Locate the cell with the specified text and output its (X, Y) center coordinate. 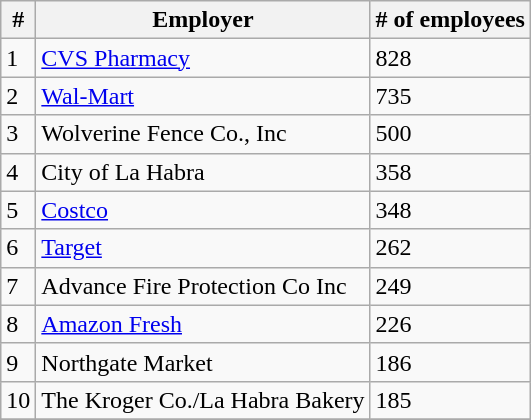
# (18, 20)
249 (450, 286)
The Kroger Co./La Habra Bakery (203, 400)
Costco (203, 210)
1 (18, 58)
348 (450, 210)
2 (18, 96)
500 (450, 134)
City of La Habra (203, 172)
262 (450, 248)
Employer (203, 20)
4 (18, 172)
Northgate Market (203, 362)
358 (450, 172)
Amazon Fresh (203, 324)
Target (203, 248)
10 (18, 400)
6 (18, 248)
CVS Pharmacy (203, 58)
828 (450, 58)
Advance Fire Protection Co Inc (203, 286)
226 (450, 324)
186 (450, 362)
9 (18, 362)
5 (18, 210)
Wal-Mart (203, 96)
735 (450, 96)
Wolverine Fence Co., Inc (203, 134)
185 (450, 400)
8 (18, 324)
3 (18, 134)
7 (18, 286)
# of employees (450, 20)
